Search for the cell housing the specified text and yield its [X, Y] center coordinate. 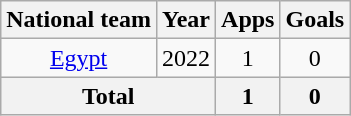
National team [79, 20]
Egypt [79, 58]
2022 [186, 58]
Total [108, 96]
Goals [315, 20]
Apps [248, 20]
Year [186, 20]
